Identify which cell holds the provided text, then report its (X, Y) central coordinate. 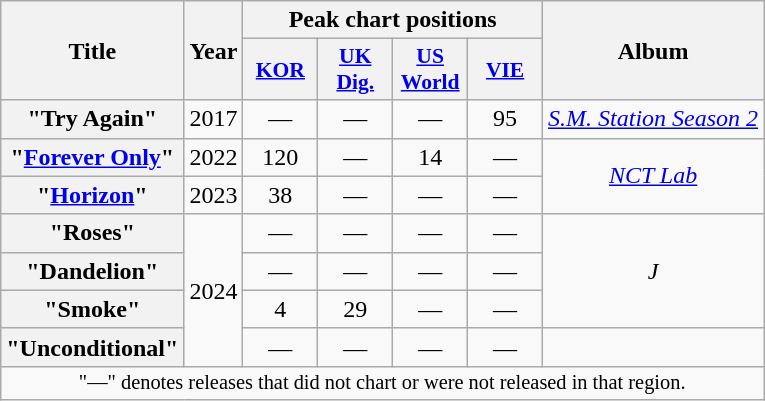
"Unconditional" (92, 347)
14 (430, 157)
Album (654, 50)
120 (280, 157)
2017 (214, 119)
4 (280, 309)
Title (92, 50)
Year (214, 50)
VIE (506, 70)
"Horizon" (92, 195)
2023 (214, 195)
"Roses" (92, 233)
J (654, 271)
29 (356, 309)
Peak chart positions (393, 20)
"Dandelion" (92, 271)
USWorld (430, 70)
KOR (280, 70)
UK Dig. (356, 70)
S.M. Station Season 2 (654, 119)
"—" denotes releases that did not chart or were not released in that region. (382, 383)
NCT Lab (654, 176)
38 (280, 195)
2022 (214, 157)
95 (506, 119)
"Smoke" (92, 309)
2024 (214, 290)
"Forever Only" (92, 157)
"Try Again" (92, 119)
